Find where the given text appears and provide that cell's center as [X, Y] coordinate. 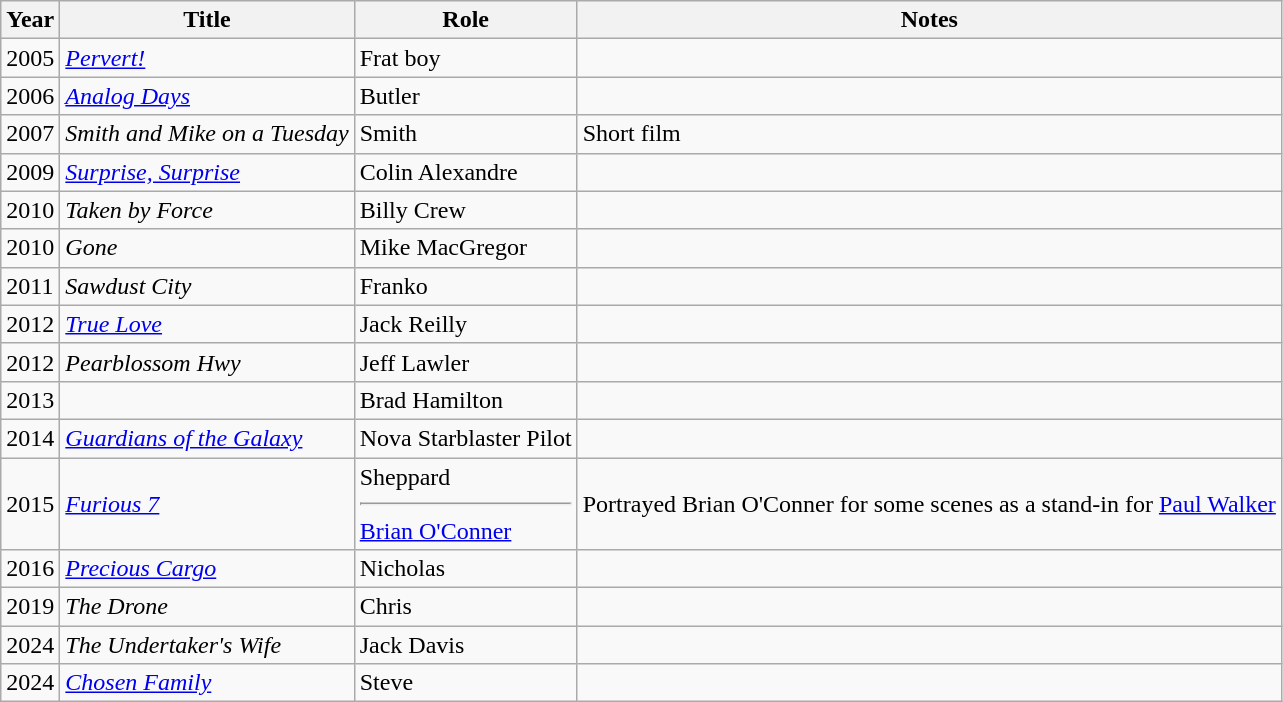
Franko [466, 286]
Nova Starblaster Pilot [466, 438]
2007 [30, 134]
2015 [30, 504]
Pervert! [207, 58]
Smith [466, 134]
2016 [30, 569]
Surprise, Surprise [207, 172]
Billy Crew [466, 210]
True Love [207, 324]
Title [207, 20]
SheppardBrian O'Conner [466, 504]
Chris [466, 607]
The Drone [207, 607]
2019 [30, 607]
Precious Cargo [207, 569]
Brad Hamilton [466, 400]
2006 [30, 96]
Jeff Lawler [466, 362]
Frat boy [466, 58]
Colin Alexandre [466, 172]
Pearblossom Hwy [207, 362]
Steve [466, 683]
Sawdust City [207, 286]
Notes [929, 20]
Role [466, 20]
Nicholas [466, 569]
Year [30, 20]
Gone [207, 248]
2005 [30, 58]
2014 [30, 438]
The Undertaker's Wife [207, 645]
Butler [466, 96]
Jack Reilly [466, 324]
2009 [30, 172]
2013 [30, 400]
Mike MacGregor [466, 248]
Short film [929, 134]
Guardians of the Galaxy [207, 438]
Analog Days [207, 96]
Portrayed Brian O'Conner for some scenes as a stand-in for Paul Walker [929, 504]
Taken by Force [207, 210]
2011 [30, 286]
Furious 7 [207, 504]
Smith and Mike on a Tuesday [207, 134]
Jack Davis [466, 645]
Chosen Family [207, 683]
